Search for the cell housing the specified text and yield its [X, Y] center coordinate. 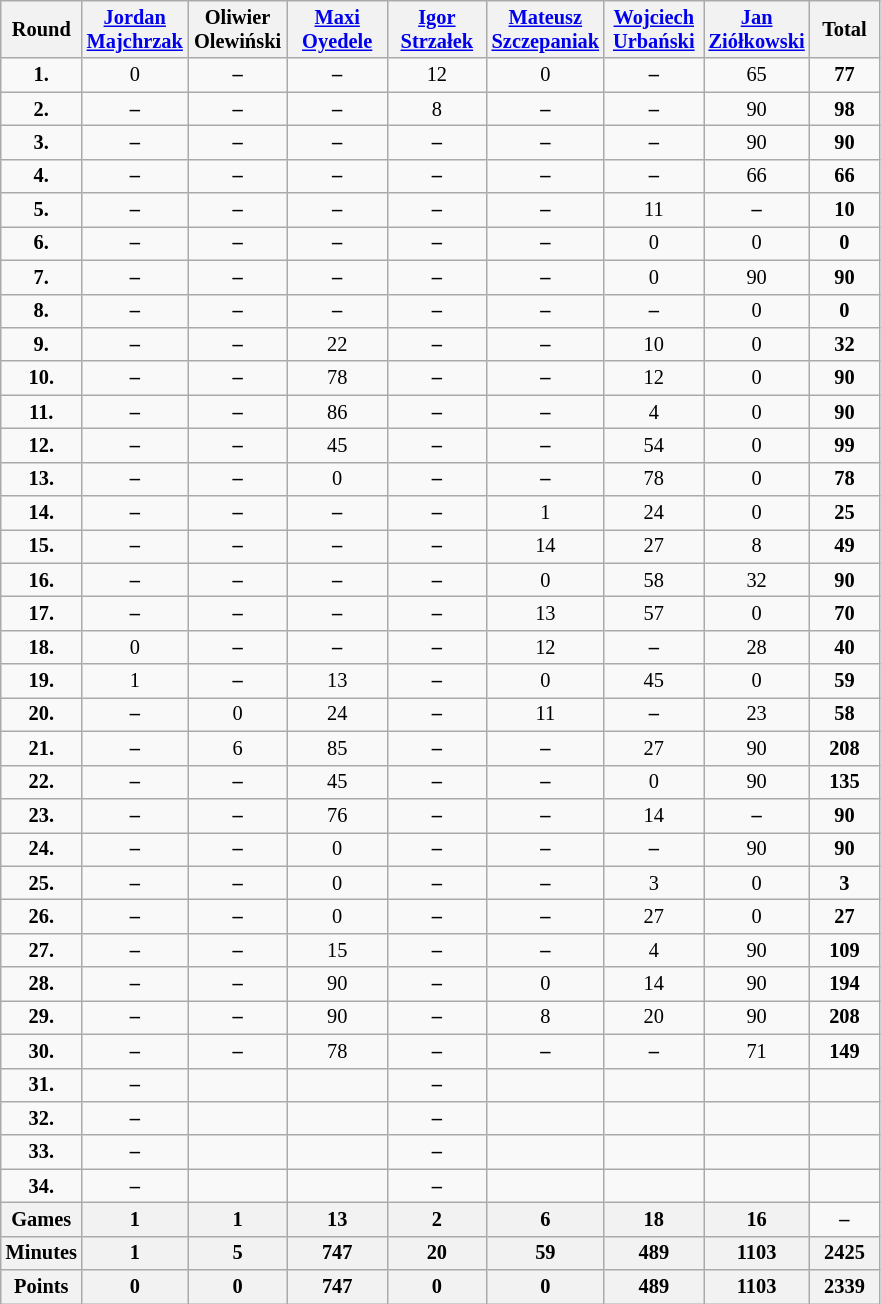
Mateusz Szczepaniak [546, 29]
12. [42, 445]
77 [845, 75]
Total [845, 29]
9. [42, 344]
Wojciech Urbański [654, 29]
86 [337, 412]
40 [845, 647]
24. [42, 849]
23. [42, 815]
57 [654, 613]
8. [42, 311]
26. [42, 916]
71 [757, 1051]
18 [654, 1219]
2425 [845, 1253]
1. [42, 75]
23 [757, 714]
32. [42, 1118]
10. [42, 378]
Minutes [42, 1253]
33. [42, 1152]
2339 [845, 1287]
109 [845, 950]
27. [42, 950]
98 [845, 109]
22. [42, 782]
16. [42, 580]
76 [337, 815]
65 [757, 75]
25 [845, 513]
30. [42, 1051]
20. [42, 714]
Jan Ziółkowski [757, 29]
14. [42, 513]
54 [654, 445]
25. [42, 883]
70 [845, 613]
5 [238, 1253]
15 [337, 950]
16 [757, 1219]
Jordan Majchrzak [135, 29]
22 [337, 344]
13. [42, 479]
Igor Strzałek [437, 29]
2 [437, 1219]
194 [845, 984]
21. [42, 748]
Oliwier Olewiński [238, 29]
85 [337, 748]
5. [42, 210]
Games [42, 1219]
28. [42, 984]
7. [42, 277]
149 [845, 1051]
17. [42, 613]
15. [42, 546]
6. [42, 243]
19. [42, 681]
4. [42, 176]
18. [42, 647]
11. [42, 412]
29. [42, 1017]
Round [42, 29]
135 [845, 782]
99 [845, 445]
28 [757, 647]
2. [42, 109]
Maxi Oyedele [337, 29]
Points [42, 1287]
31. [42, 1085]
3. [42, 142]
34. [42, 1186]
49 [845, 546]
